Search for the cell housing the specified text and yield its (X, Y) center coordinate. 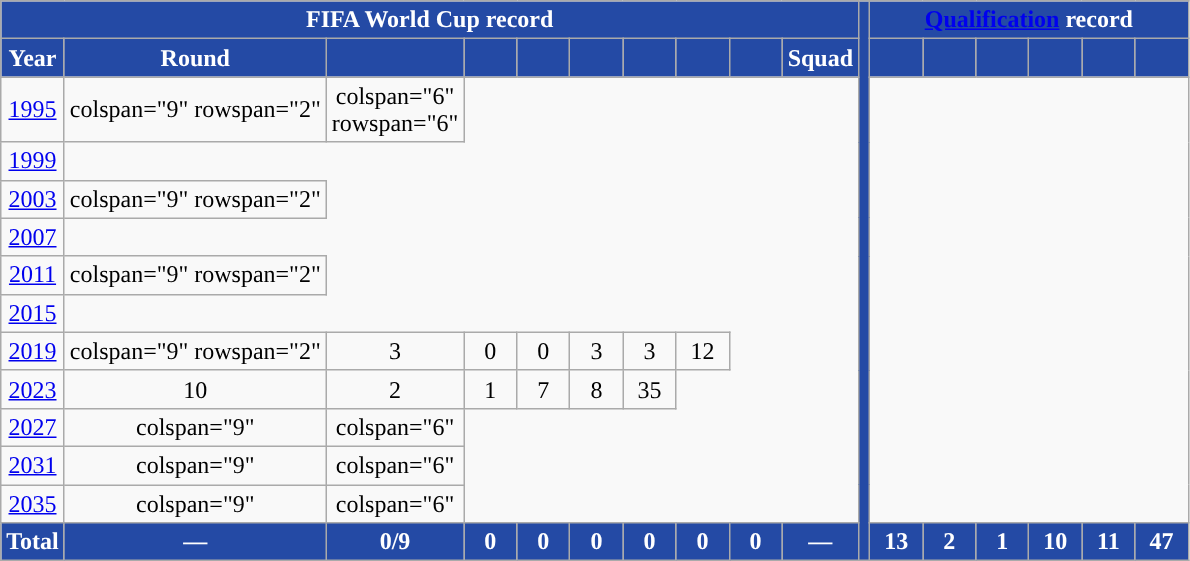
2007 (33, 237)
13 (896, 542)
2027 (33, 427)
35 (650, 389)
47 (1162, 542)
FIFA World Cup record (430, 20)
7 (544, 389)
11 (1108, 542)
colspan="6" rowspan="6" (395, 110)
2019 (33, 351)
2015 (33, 313)
Round (195, 58)
8 (596, 389)
Total (33, 542)
Squad (820, 58)
12 (702, 351)
2023 (33, 389)
2011 (33, 275)
1995 (33, 110)
0/9 (395, 542)
2031 (33, 465)
1999 (33, 161)
2035 (33, 503)
2003 (33, 199)
Year (33, 58)
Qualification record (1029, 20)
